Provide the (x, y) coordinate of the cell's center where the given text is located.  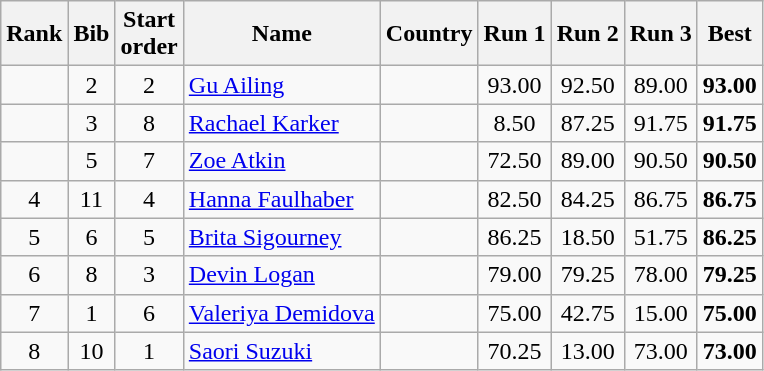
13.00 (588, 351)
Hanna Faulhaber (282, 199)
Country (429, 34)
Rachael Karker (282, 123)
8.50 (514, 123)
87.25 (588, 123)
Brita Sigourney (282, 237)
Bib (92, 34)
78.00 (660, 275)
Name (282, 34)
18.50 (588, 237)
51.75 (660, 237)
Run 1 (514, 34)
Run 3 (660, 34)
72.50 (514, 161)
42.75 (588, 313)
Zoe Atkin (282, 161)
10 (92, 351)
Startorder (149, 34)
Saori Suzuki (282, 351)
Gu Ailing (282, 85)
84.25 (588, 199)
Valeriya Demidova (282, 313)
Best (730, 34)
15.00 (660, 313)
Rank (34, 34)
79.00 (514, 275)
Devin Logan (282, 275)
82.50 (514, 199)
92.50 (588, 85)
70.25 (514, 351)
11 (92, 199)
Run 2 (588, 34)
